Provide the (x, y) coordinate of the cell's center where the given text is located.  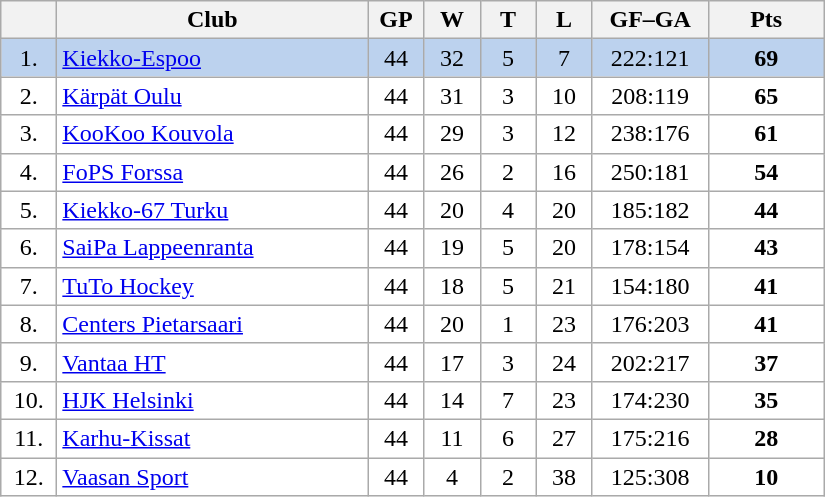
24 (564, 362)
185:182 (650, 210)
Club (212, 20)
W (452, 20)
6 (508, 438)
178:154 (650, 248)
11. (29, 438)
202:217 (650, 362)
Karhu-Kissat (212, 438)
65 (766, 96)
7. (29, 286)
1 (508, 324)
250:181 (650, 172)
3. (29, 134)
HJK Helsinki (212, 400)
8. (29, 324)
KooKoo Kouvola (212, 134)
175:216 (650, 438)
12 (564, 134)
174:230 (650, 400)
26 (452, 172)
Centers Pietarsaari (212, 324)
37 (766, 362)
31 (452, 96)
L (564, 20)
Kiekko-Espoo (212, 58)
61 (766, 134)
28 (766, 438)
Vantaa HT (212, 362)
27 (564, 438)
17 (452, 362)
4. (29, 172)
29 (452, 134)
T (508, 20)
5. (29, 210)
12. (29, 477)
Vaasan Sport (212, 477)
1. (29, 58)
208:119 (650, 96)
238:176 (650, 134)
SaiPa Lappeenranta (212, 248)
11 (452, 438)
43 (766, 248)
Kiekko-67 Turku (212, 210)
176:203 (650, 324)
21 (564, 286)
14 (452, 400)
222:121 (650, 58)
FoPS Forssa (212, 172)
19 (452, 248)
18 (452, 286)
54 (766, 172)
GP (396, 20)
16 (564, 172)
38 (564, 477)
2. (29, 96)
TuTo Hockey (212, 286)
9. (29, 362)
32 (452, 58)
GF–GA (650, 20)
125:308 (650, 477)
69 (766, 58)
154:180 (650, 286)
Kärpät Oulu (212, 96)
35 (766, 400)
Pts (766, 20)
10. (29, 400)
6. (29, 248)
